Return the (X, Y) coordinate for the center point of the cell that contains the specified text.  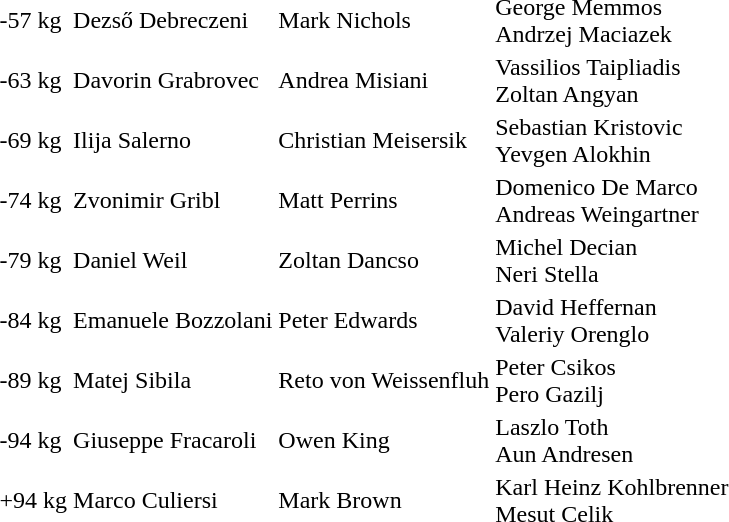
Peter Edwards (384, 320)
Reto von Weissenfluh (384, 380)
Zoltan Dancso (384, 260)
Owen King (384, 440)
Andrea Misiani (384, 80)
Emanuele Bozzolani (173, 320)
Davorin Grabrovec (173, 80)
Christian Meisersik (384, 140)
Matt Perrins (384, 200)
Zvonimir Gribl (173, 200)
Ilija Salerno (173, 140)
Matej Sibila (173, 380)
Daniel Weil (173, 260)
Giuseppe Fracaroli (173, 440)
